Locate the cell with the specified text and output its [x, y] center coordinate. 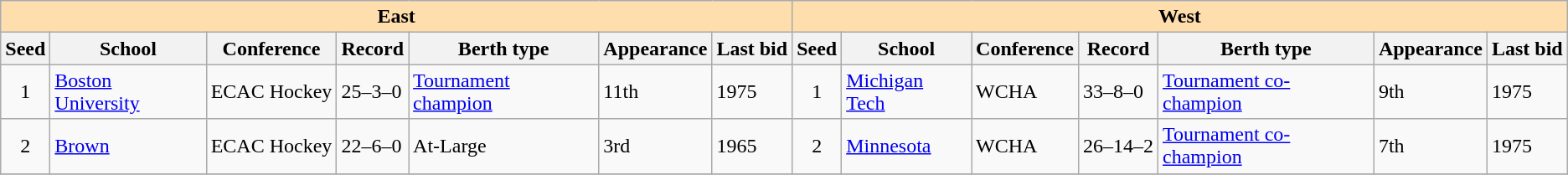
Brown [128, 146]
East [397, 17]
33–8–0 [1117, 92]
At-Large [504, 146]
Boston University [128, 92]
26–14–2 [1117, 146]
11th [655, 92]
9th [1431, 92]
25–3–0 [373, 92]
Michigan Tech [906, 92]
22–6–0 [373, 146]
Tournament champion [504, 92]
7th [1431, 146]
Minnesota [906, 146]
West [1180, 17]
1965 [752, 146]
3rd [655, 146]
